Output the (X, Y) coordinate of the center of the cell containing the given text.  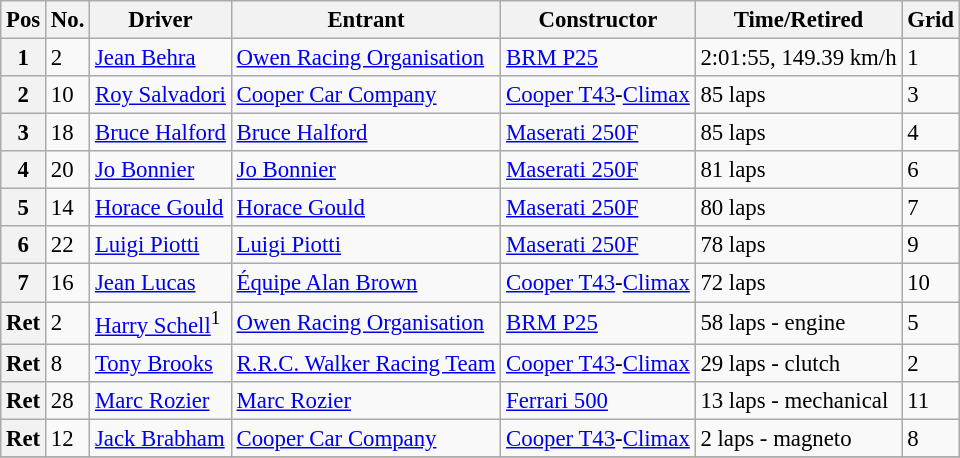
Jack Brabham (161, 438)
12 (68, 438)
14 (68, 208)
9 (930, 245)
72 laps (798, 283)
80 laps (798, 208)
81 laps (798, 170)
58 laps - engine (798, 323)
Ferrari 500 (598, 400)
16 (68, 283)
78 laps (798, 245)
2:01:55, 149.39 km/h (798, 58)
Équipe Alan Brown (366, 283)
Jean Behra (161, 58)
Roy Salvadori (161, 95)
Tony Brooks (161, 363)
22 (68, 245)
Grid (930, 20)
28 (68, 400)
Time/Retired (798, 20)
29 laps - clutch (798, 363)
18 (68, 133)
Jean Lucas (161, 283)
20 (68, 170)
Constructor (598, 20)
R.R.C. Walker Racing Team (366, 363)
Harry Schell1 (161, 323)
2 laps - magneto (798, 438)
No. (68, 20)
Pos (24, 20)
Driver (161, 20)
Entrant (366, 20)
11 (930, 400)
13 laps - mechanical (798, 400)
